Identify which cell holds the provided text, then report its [X, Y] central coordinate. 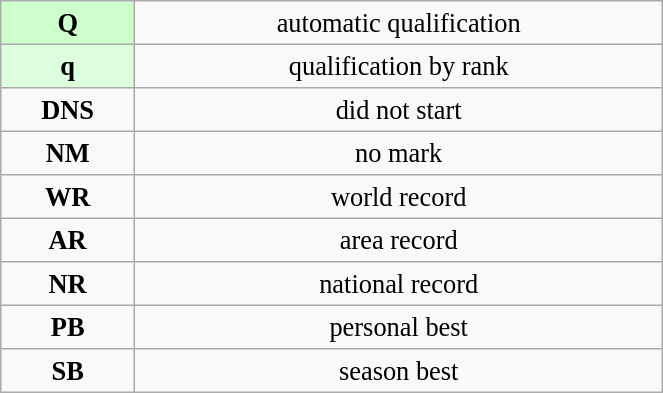
NM [68, 153]
area record [399, 240]
SB [68, 371]
WR [68, 197]
AR [68, 240]
qualification by rank [399, 66]
did not start [399, 109]
PB [68, 327]
no mark [399, 153]
world record [399, 197]
Q [68, 22]
personal best [399, 327]
automatic qualification [399, 22]
season best [399, 371]
DNS [68, 109]
q [68, 66]
national record [399, 284]
NR [68, 284]
